Return the [x, y] coordinate for the center point of the cell that contains the specified text.  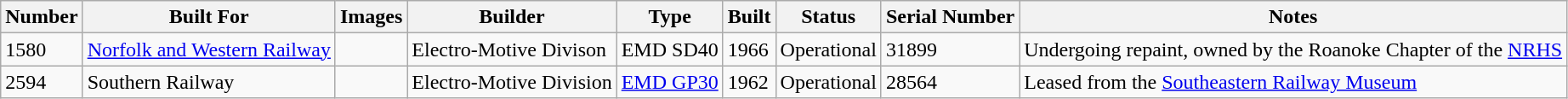
Number [42, 17]
Norfolk and Western Railway [209, 49]
Builder [512, 17]
EMD GP30 [670, 82]
Status [828, 17]
31899 [950, 49]
EMD SD40 [670, 49]
Undergoing repaint, owned by the Roanoke Chapter of the NRHS [1293, 49]
Leased from the Southeastern Railway Museum [1293, 82]
Notes [1293, 17]
Southern Railway [209, 82]
Serial Number [950, 17]
Built [749, 17]
Electro-Motive Divison [512, 49]
28564 [950, 82]
2594 [42, 82]
Electro-Motive Division [512, 82]
Type [670, 17]
1966 [749, 49]
1962 [749, 82]
Images [371, 17]
1580 [42, 49]
Built For [209, 17]
